Scan for the cell matching the given text and deliver its (X, Y) coordinate at center. 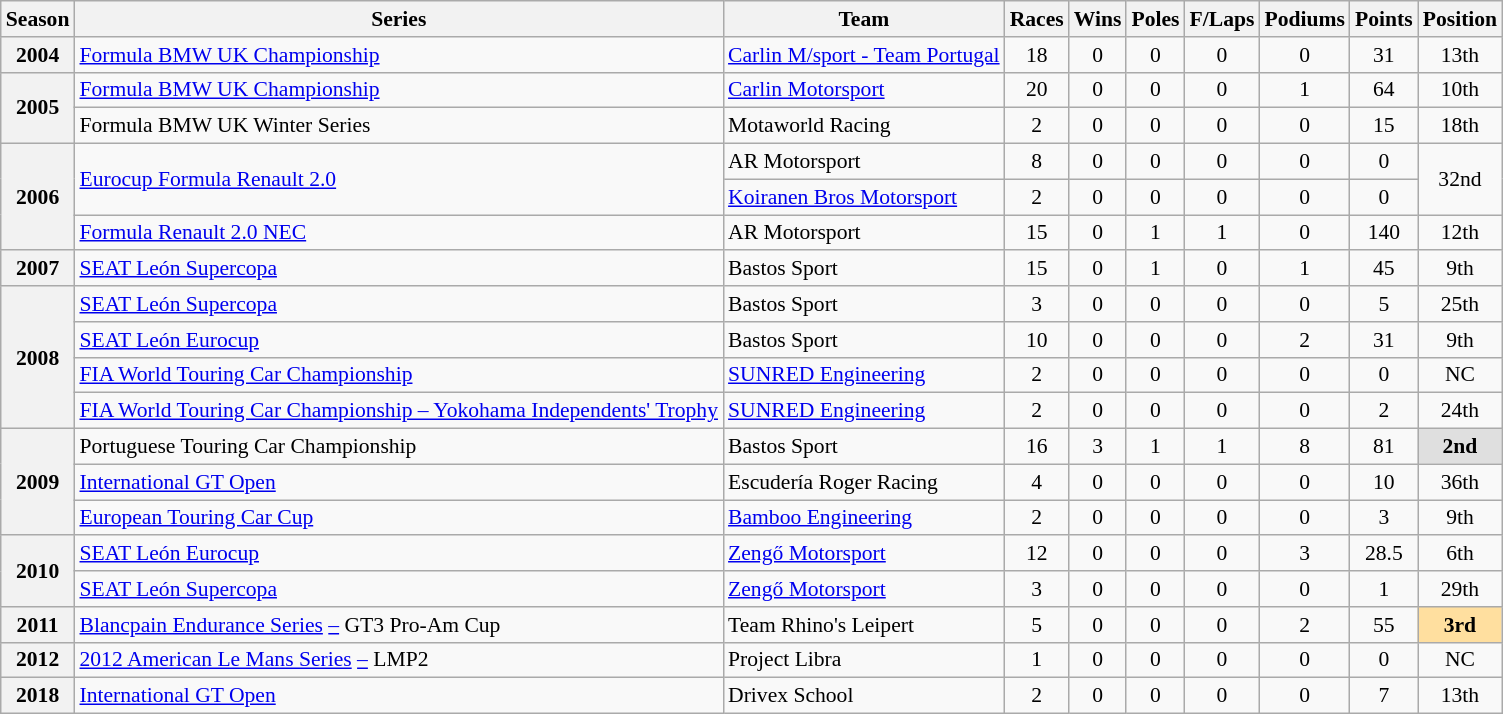
Escudería Roger Racing (864, 482)
Season (38, 19)
2012 American Le Mans Series – LMP2 (398, 660)
18 (1037, 55)
2011 (38, 625)
Podiums (1304, 19)
Poles (1155, 19)
25th (1460, 304)
2009 (38, 482)
Team Rhino's Leipert (864, 625)
29th (1460, 589)
2nd (1460, 447)
2007 (38, 269)
Eurocup Formula Renault 2.0 (398, 180)
2018 (38, 696)
6th (1460, 554)
Portuguese Touring Car Championship (398, 447)
28.5 (1384, 554)
Position (1460, 19)
Points (1384, 19)
12 (1037, 554)
Formula Renault 2.0 NEC (398, 233)
24th (1460, 411)
12th (1460, 233)
2012 (38, 660)
16 (1037, 447)
Drivex School (864, 696)
Carlin Motorsport (864, 90)
18th (1460, 126)
FIA World Touring Car Championship – Yokohama Independents' Trophy (398, 411)
2006 (38, 198)
2010 (38, 572)
Carlin M/sport - Team Portugal (864, 55)
20 (1037, 90)
2004 (38, 55)
Koiranen Bros Motorsport (864, 197)
3rd (1460, 625)
2008 (38, 357)
Bamboo Engineering (864, 518)
European Touring Car Cup (398, 518)
Blancpain Endurance Series – GT3 Pro-Am Cup (398, 625)
Wins (1098, 19)
7 (1384, 696)
4 (1037, 482)
2005 (38, 108)
140 (1384, 233)
F/Laps (1222, 19)
36th (1460, 482)
55 (1384, 625)
Series (398, 19)
Motaworld Racing (864, 126)
Formula BMW UK Winter Series (398, 126)
FIA World Touring Car Championship (398, 375)
Races (1037, 19)
81 (1384, 447)
32nd (1460, 180)
64 (1384, 90)
10th (1460, 90)
45 (1384, 269)
Project Libra (864, 660)
Team (864, 19)
